Determine the (x, y) coordinate at the center of the cell enclosing the given text.  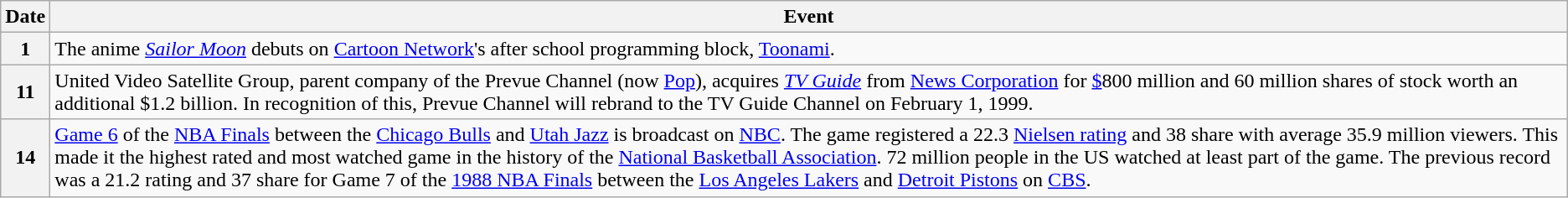
1 (25, 49)
14 (25, 158)
The anime Sailor Moon debuts on Cartoon Network's after school programming block, Toonami. (809, 49)
11 (25, 92)
Event (809, 17)
Date (25, 17)
